Detect which cell encompasses the target text, then output its (X, Y) center coordinate. 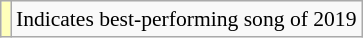
Indicates best-performing song of 2019 (186, 19)
